Search for the cell housing the specified text and yield its (x, y) center coordinate. 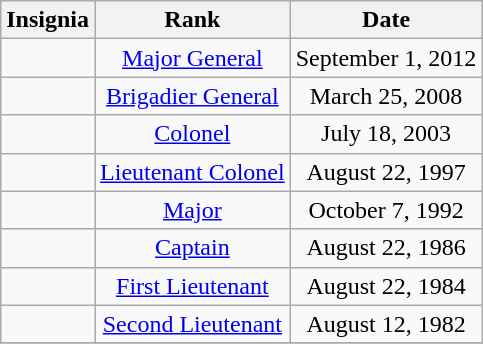
First Lieutenant (193, 286)
Captain (193, 248)
Colonel (193, 134)
March 25, 2008 (386, 96)
Second Lieutenant (193, 324)
July 18, 2003 (386, 134)
Lieutenant Colonel (193, 172)
August 22, 1997 (386, 172)
October 7, 1992 (386, 210)
August 22, 1984 (386, 286)
Rank (193, 20)
Insignia (48, 20)
September 1, 2012 (386, 58)
Date (386, 20)
Major (193, 210)
August 12, 1982 (386, 324)
August 22, 1986 (386, 248)
Major General (193, 58)
Brigadier General (193, 96)
